Return [x, y] of the center of cell containing provided text 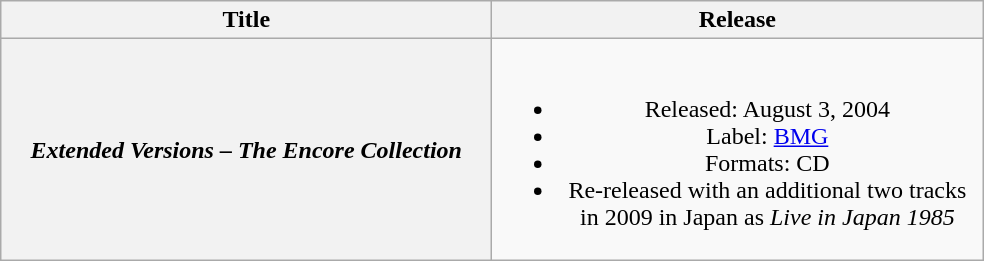
Released: August 3, 2004Label: BMGFormats: CDRe-released with an additional two tracks in 2009 in Japan as Live in Japan 1985 [738, 150]
Extended Versions – The Encore Collection [246, 150]
Title [246, 20]
Release [738, 20]
